From the cell containing the given text, extract its center point as [X, Y] coordinate. 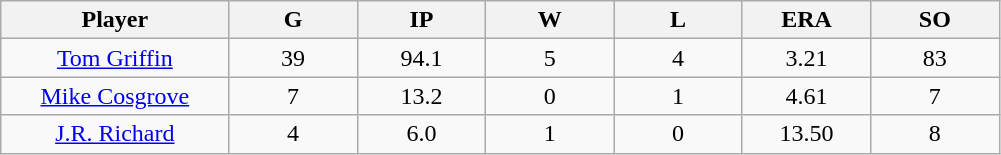
83 [935, 58]
Mike Cosgrove [115, 96]
G [293, 20]
L [678, 20]
94.1 [421, 58]
IP [421, 20]
SO [935, 20]
13.2 [421, 96]
J.R. Richard [115, 134]
6.0 [421, 134]
Tom Griffin [115, 58]
13.50 [806, 134]
3.21 [806, 58]
Player [115, 20]
5 [550, 58]
ERA [806, 20]
4.61 [806, 96]
W [550, 20]
39 [293, 58]
8 [935, 134]
